Find where the given text appears and provide that cell's center as [X, Y] coordinate. 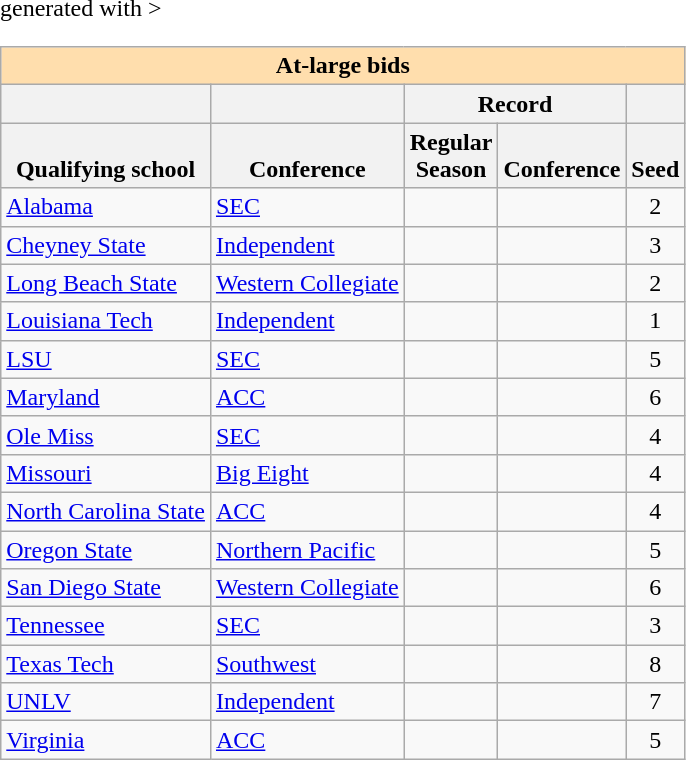
Regular Season [451, 156]
At-large bids [343, 66]
Ole Miss [106, 435]
Southwest [307, 664]
North Carolina State [106, 511]
Alabama [106, 207]
Cheyney State [106, 245]
Seed [656, 156]
Missouri [106, 473]
1 [656, 321]
Long Beach State [106, 283]
7 [656, 702]
Qualifying school [106, 156]
LSU [106, 359]
Virginia [106, 740]
Record [515, 104]
Northern Pacific [307, 549]
San Diego State [106, 588]
UNLV [106, 702]
Oregon State [106, 549]
8 [656, 664]
Texas Tech [106, 664]
Tennessee [106, 626]
Maryland [106, 397]
Big Eight [307, 473]
Louisiana Tech [106, 321]
